Capture the cell that displays the provided text and extract its [X, Y] central coordinate. 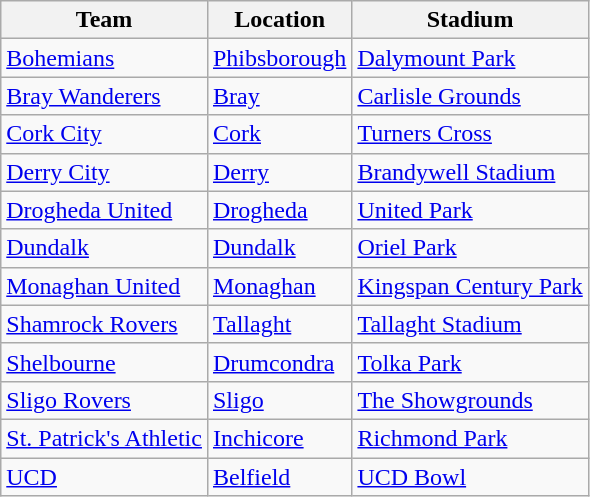
Tallaght [279, 324]
Stadium [470, 20]
Brandywell Stadium [470, 172]
Cork [279, 134]
Oriel Park [470, 248]
Sligo [279, 400]
Carlisle Grounds [470, 96]
Sligo Rovers [104, 400]
Monaghan [279, 286]
Monaghan United [104, 286]
Shelbourne [104, 362]
Phibsborough [279, 58]
Drogheda United [104, 210]
Bray [279, 96]
Cork City [104, 134]
The Showgrounds [470, 400]
UCD Bowl [470, 477]
Bray Wanderers [104, 96]
Team [104, 20]
Richmond Park [470, 438]
Derry [279, 172]
Drumcondra [279, 362]
Drogheda [279, 210]
Inchicore [279, 438]
Bohemians [104, 58]
Kingspan Century Park [470, 286]
UCD [104, 477]
Derry City [104, 172]
Shamrock Rovers [104, 324]
Dalymount Park [470, 58]
Location [279, 20]
Turners Cross [470, 134]
United Park [470, 210]
St. Patrick's Athletic [104, 438]
Tallaght Stadium [470, 324]
Tolka Park [470, 362]
Belfield [279, 477]
